Return (x, y) of the center of cell containing provided text 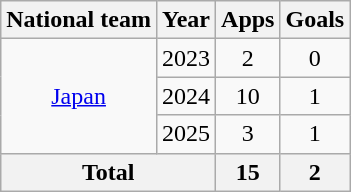
National team (79, 20)
Apps (248, 20)
0 (315, 58)
Total (108, 172)
2024 (186, 96)
Japan (79, 96)
15 (248, 172)
10 (248, 96)
2025 (186, 134)
2023 (186, 58)
Year (186, 20)
Goals (315, 20)
3 (248, 134)
